Find where the given text appears and provide that cell's center as (X, Y) coordinate. 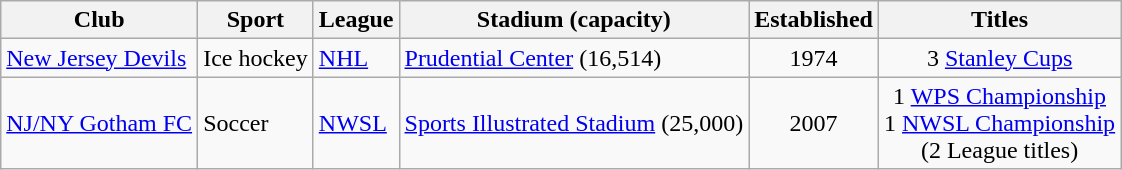
2007 (814, 123)
NWSL (356, 123)
3 Stanley Cups (999, 58)
Sport (256, 20)
NJ/NY Gotham FC (100, 123)
Soccer (256, 123)
1974 (814, 58)
Titles (999, 20)
League (356, 20)
Established (814, 20)
1 WPS Championship1 NWSL Championship (2 League titles) (999, 123)
New Jersey Devils (100, 58)
Club (100, 20)
NHL (356, 58)
Sports Illustrated Stadium (25,000) (574, 123)
Prudential Center (16,514) (574, 58)
Ice hockey (256, 58)
Stadium (capacity) (574, 20)
